From the cell containing the given text, extract its center point as (x, y) coordinate. 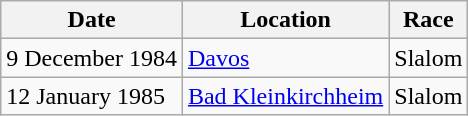
Date (92, 20)
Race (428, 20)
12 January 1985 (92, 96)
Location (285, 20)
Davos (285, 58)
Bad Kleinkirchheim (285, 96)
9 December 1984 (92, 58)
